Identify which cell holds the provided text, then report its [X, Y] central coordinate. 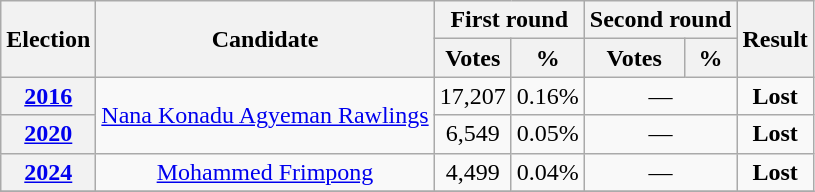
Election [48, 39]
2016 [48, 96]
2020 [48, 134]
Nana Konadu Agyeman Rawlings [265, 115]
6,549 [472, 134]
First round [509, 20]
17,207 [472, 96]
0.16% [548, 96]
Second round [660, 20]
Mohammed Frimpong [265, 172]
Candidate [265, 39]
2024 [48, 172]
0.04% [548, 172]
0.05% [548, 134]
Result [775, 39]
4,499 [472, 172]
